Provide the [X, Y] coordinate of the cell's center where the given text is located.  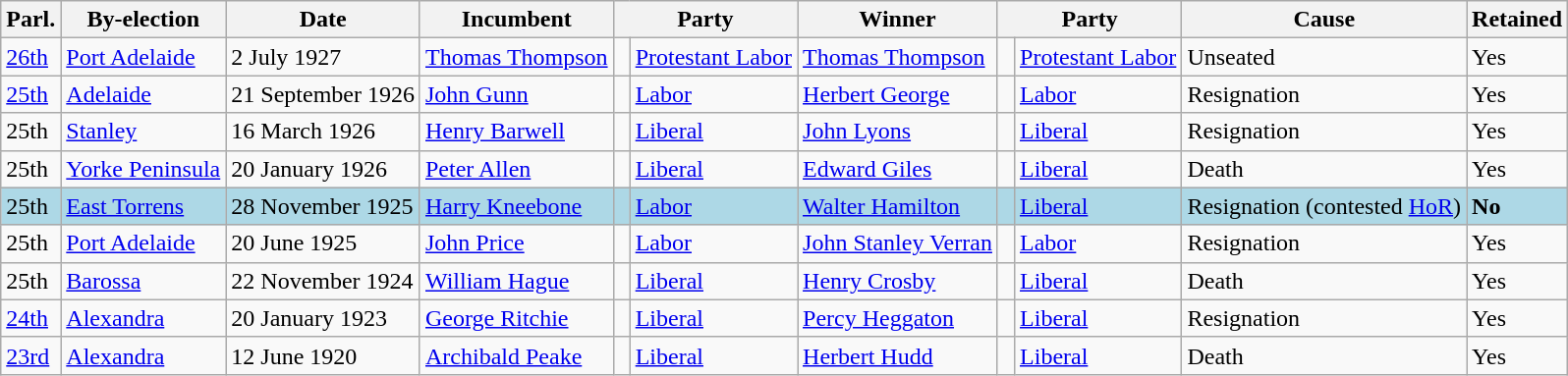
Herbert George [898, 94]
26th [31, 57]
Resignation (contested HoR) [1324, 206]
Adelaide [143, 94]
Stanley [143, 132]
Incumbent [517, 20]
Walter Hamilton [898, 206]
24th [31, 318]
John Stanley Verran [898, 243]
No [1517, 206]
Retained [1517, 20]
22 November 1924 [323, 281]
28 November 1925 [323, 206]
John Gunn [517, 94]
Cause [1324, 20]
Barossa [143, 281]
Winner [898, 20]
George Ritchie [517, 318]
20 June 1925 [323, 243]
Archibald Peake [517, 355]
John Price [517, 243]
20 January 1923 [323, 318]
William Hague [517, 281]
16 March 1926 [323, 132]
20 January 1926 [323, 169]
Edward Giles [898, 169]
Herbert Hudd [898, 355]
East Torrens [143, 206]
Percy Heggaton [898, 318]
23rd [31, 355]
Harry Kneebone [517, 206]
Parl. [31, 20]
12 June 1920 [323, 355]
2 July 1927 [323, 57]
Henry Barwell [517, 132]
Date [323, 20]
Peter Allen [517, 169]
John Lyons [898, 132]
Henry Crosby [898, 281]
Yorke Peninsula [143, 169]
21 September 1926 [323, 94]
By-election [143, 20]
Unseated [1324, 57]
